Pinpoint the cell where the given text exists, returning its [X, Y] midpoint coordinate. 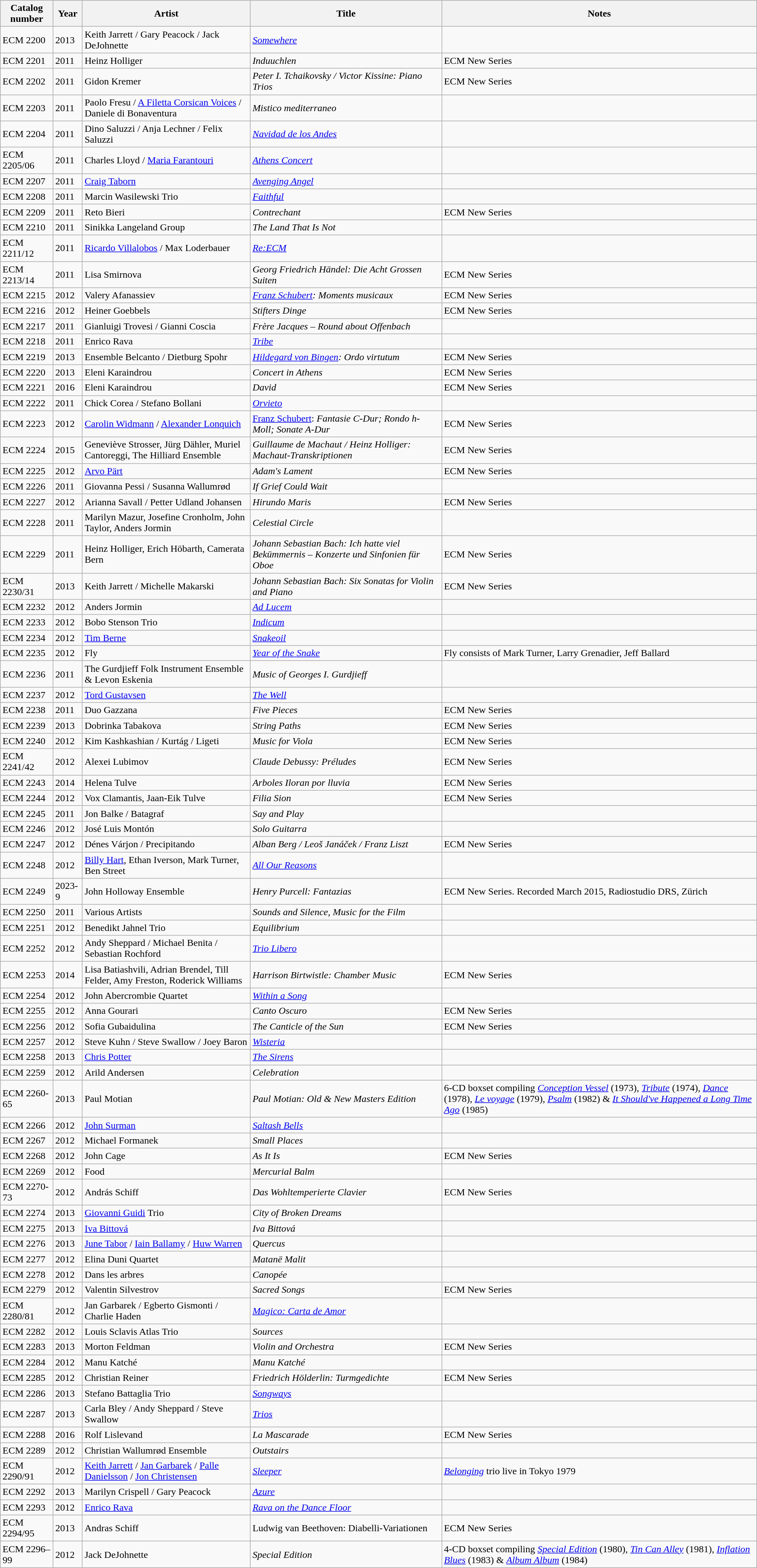
ECM 2246 [27, 829]
Hirundo Maris [346, 502]
Billy Hart, Ethan Iverson, Mark Turner, Ben Street [167, 865]
Elina Duni Quartet [167, 1259]
Rolf Lislevand [167, 1435]
Notes [599, 14]
Celestial Circle [346, 522]
If Grief Could Wait [346, 486]
ECM 2201 [27, 61]
ECM 2210 [27, 227]
Quercus [346, 1244]
Within a Song [346, 996]
Andras Schiff [167, 1528]
City of Broken Dreams [346, 1213]
ECM 2293 [27, 1507]
Trio Libero [346, 948]
Carla Bley / Andy Sheppard / Steve Swallow [167, 1414]
ECM 2270-73 [27, 1192]
Claude Debussy: Préludes [346, 762]
ECM 2292 [27, 1492]
Music of Georges I. Gurdjieff [346, 674]
ECM 2203 [27, 108]
Title [346, 14]
String Paths [346, 726]
Kim Kashkashian / Kurtág / Ligeti [167, 741]
Harrison Birtwistle: Chamber Music [346, 975]
ECM 2239 [27, 726]
Special Edition [346, 1555]
Music for Viola [346, 741]
Valentin Silvestrov [167, 1290]
Das Wohltemperierte Clavier [346, 1192]
ECM 2278 [27, 1275]
ECM 2223 [27, 424]
Snakeoil [346, 638]
Jon Balke / Batagraf [167, 813]
ECM 2266 [27, 1125]
Sinikka Langeland Group [167, 227]
Marcin Wasilewski Trio [167, 196]
Fly [167, 653]
Magico: Carta de Amor [346, 1311]
Geneviève Strosser, Jürg Dähler, Muriel Cantoreggi, The Hilliard Ensemble [167, 450]
András Schiff [167, 1192]
ECM 2226 [27, 486]
Valery Afanassiev [167, 295]
Equilibrium [346, 928]
Hildegard von Bingen: Ordo virtutum [346, 357]
ECM 2200 [27, 40]
ECM 2227 [27, 502]
Somewhere [346, 40]
ECM 2241/42 [27, 762]
Solo Guitarra [346, 829]
ECM 2234 [27, 638]
ECM 2232 [27, 607]
Andy Sheppard / Michael Benita / Sebastian Rochford [167, 948]
ECM 2209 [27, 212]
Lisa Smirnova [167, 274]
Sacred Songs [346, 1290]
Louis Sclavis Atlas Trio [167, 1332]
ECM 2233 [27, 623]
Say and Play [346, 813]
Steve Kuhn / Steve Swallow / Joey Baron [167, 1042]
ECM 2253 [27, 975]
ECM 2250 [27, 912]
ECM 2238 [27, 710]
ECM 2256 [27, 1026]
ECM 2282 [27, 1332]
Michael Formanek [167, 1140]
Induuchlen [346, 61]
Azure [346, 1492]
Jack DeJohnette [167, 1555]
Heiner Goebbels [167, 311]
Sofia Gubaidulina [167, 1026]
Five Pieces [346, 710]
Wisteria [346, 1042]
ECM 2237 [27, 695]
Dobrinka Tabakova [167, 726]
Paolo Fresu / A Filetta Corsican Voices / Daniele di Bonaventura [167, 108]
Marilyn Mazur, Josefine Cronholm, John Taylor, Anders Jormin [167, 522]
Vox Clamantis, Jaan-Eik Tulve [167, 798]
ECM 2236 [27, 674]
ECM 2257 [27, 1042]
Songways [346, 1393]
ECM 2225 [27, 471]
Small Places [346, 1140]
ECM 2269 [27, 1171]
ECM 2224 [27, 450]
Saltash Bells [346, 1125]
ECM 2258 [27, 1057]
ECM 2288 [27, 1435]
Keith Jarrett / Gary Peacock / Jack DeJohnette [167, 40]
Fly consists of Mark Turner, Larry Grenadier, Jeff Ballard [599, 653]
Tim Berne [167, 638]
Dino Saluzzi / Anja Lechner / Felix Saluzzi [167, 134]
Re:ECM [346, 248]
Outstairs [346, 1450]
ECM 2255 [27, 1011]
Rava on the Dance Floor [346, 1507]
ECM 2215 [27, 295]
ECM 2244 [27, 798]
Marilyn Crispell / Gary Peacock [167, 1492]
Gidon Kremer [167, 82]
Catalog number [27, 14]
Filia Sion [346, 798]
David [346, 388]
ECM 2211/12 [27, 248]
ECM 2254 [27, 996]
Helena Tulve [167, 783]
Various Artists [167, 912]
Alexei Lubimov [167, 762]
The Land That Is Not [346, 227]
La Mascarade [346, 1435]
Heinz Holliger [167, 61]
Arild Andersen [167, 1072]
ECM 2285 [27, 1378]
Franz Schubert: Moments musicaux [346, 295]
Year of the Snake [346, 653]
June Tabor / Iain Ballamy / Huw Warren [167, 1244]
Anna Gourari [167, 1011]
Ensemble Belcanto / Dietburg Spohr [167, 357]
John Cage [167, 1156]
Arianna Savall / Petter Udland Johansen [167, 502]
ECM 2205/06 [27, 160]
The Well [346, 695]
Franz Schubert: Fantasie C-Dur; Rondo h-Moll; Sonate A-Dur [346, 424]
Georg Friedrich Händel: Die Acht Grossen Suiten [346, 274]
Alban Berg / Leoš Janáček / Franz Liszt [346, 844]
The Sirens [346, 1057]
ECM 2222 [27, 403]
ECM 2277 [27, 1259]
ECM 2247 [27, 844]
ECM 2294/95 [27, 1528]
ECM 2287 [27, 1414]
ECM New Series. Recorded March 2015, Radiostudio DRS, Zürich [599, 892]
Chick Corea / Stefano Bollani [167, 403]
Celebration [346, 1072]
Duo Gazzana [167, 710]
Artist [167, 14]
ECM 2228 [27, 522]
ECM 2248 [27, 865]
Arvo Pärt [167, 471]
ECM 2280/81 [27, 1311]
ECM 2208 [27, 196]
Giovanni Guidi Trio [167, 1213]
Year [68, 14]
Lisa Batiashvili, Adrian Brendel, Till Felder, Amy Freston, Roderick Williams [167, 975]
Keith Jarrett / Jan Garbarek / Palle Danielsson / Jon Christensen [167, 1471]
ECM 2243 [27, 783]
John Holloway Ensemble [167, 892]
Sources [346, 1332]
4-CD boxset compiling Special Edition (1980), Tin Can Alley (1981), Inflation Blues (1983) & Album Album (1984) [599, 1555]
ECM 2289 [27, 1450]
Paul Motian [167, 1099]
Carolin Widmann / Alexander Lonquich [167, 424]
The Gurdjieff Folk Instrument Ensemble & Levon Eskenia [167, 674]
ECM 2284 [27, 1362]
Ricardo Villalobos / Max Loderbauer [167, 248]
Canto Oscuro [346, 1011]
Keith Jarrett / Michelle Makarski [167, 586]
ECM 2283 [27, 1347]
ECM 2274 [27, 1213]
Chris Potter [167, 1057]
Frère Jacques – Round about Offenbach [346, 326]
ECM 2275 [27, 1228]
Canopée [346, 1275]
Indicum [346, 623]
ECM 2219 [27, 357]
Johann Sebastian Bach: Ich hatte viel Bekümmernis – Konzerte und Sinfonien für Oboe [346, 554]
Ad Lucem [346, 607]
Ludwig van Beethoven: Diabelli-Variationen [346, 1528]
Craig Taborn [167, 181]
ECM 2251 [27, 928]
ECM 2213/14 [27, 274]
2023-9 [68, 892]
Avenging Angel [346, 181]
All Our Reasons [346, 865]
Dans les arbres [167, 1275]
ECM 2268 [27, 1156]
Matanë Malit [346, 1259]
Charles Lloyd / Maria Farantouri [167, 160]
Navidad de los Andes [346, 134]
Adam's Lament [346, 471]
John Surman [167, 1125]
Contrechant [346, 212]
Reto Bieri [167, 212]
Benedikt Jahnel Trio [167, 928]
Dénes Várjon / Precipitando [167, 844]
José Luis Montón [167, 829]
ECM 2290/91 [27, 1471]
ECM 2240 [27, 741]
Mistico mediterraneo [346, 108]
Friedrich Hölderlin: Turmgedichte [346, 1378]
ECM 2204 [27, 134]
Violin and Orchestra [346, 1347]
ECM 2286 [27, 1393]
ECM 2217 [27, 326]
ECM 2229 [27, 554]
Concert in Athens [346, 372]
Stefano Battaglia Trio [167, 1393]
ECM 2202 [27, 82]
Henry Purcell: Fantazias [346, 892]
ECM 2218 [27, 342]
Stifters Dinge [346, 311]
Heinz Holliger, Erich Höbarth, Camerata Bern [167, 554]
Christian Wallumrød Ensemble [167, 1450]
The Canticle of the Sun [346, 1026]
Peter I. Tchaikovsky / Victor Kissine: Piano Trios [346, 82]
Belonging trio live in Tokyo 1979 [599, 1471]
Paul Motian: Old & New Masters Edition [346, 1099]
ECM 2252 [27, 948]
ECM 2230/31 [27, 586]
Morton Feldman [167, 1347]
Tord Gustavsen [167, 695]
ECM 2216 [27, 311]
ECM 2296–99 [27, 1555]
John Abercrombie Quartet [167, 996]
Giovanna Pessi / Susanna Wallumrød [167, 486]
ECM 2249 [27, 892]
2015 [68, 450]
Christian Reiner [167, 1378]
ECM 2279 [27, 1290]
ECM 2220 [27, 372]
Tribe [346, 342]
Trios [346, 1414]
Johann Sebastian Bach: Six Sonatas for Violin and Piano [346, 586]
Orvieto [346, 403]
ECM 2276 [27, 1244]
Anders Jormin [167, 607]
ECM 2207 [27, 181]
Food [167, 1171]
ECM 2221 [27, 388]
Guillaume de Machaut / Heinz Holliger: Machaut-Transkriptionen [346, 450]
Faithful [346, 196]
As It Is [346, 1156]
ECM 2267 [27, 1140]
Gianluigi Trovesi / Gianni Coscia [167, 326]
Sleeper [346, 1471]
Athens Concert [346, 160]
ECM 2245 [27, 813]
Bobo Stenson Trio [167, 623]
ECM 2259 [27, 1072]
Sounds and Silence, Music for the Film [346, 912]
Mercurial Balm [346, 1171]
Arboles Iloran por lluvia [346, 783]
ECM 2260-65 [27, 1099]
ECM 2235 [27, 653]
Jan Garbarek / Egberto Gismonti / Charlie Haden [167, 1311]
